From the cell containing the given text, extract its center point as (x, y) coordinate. 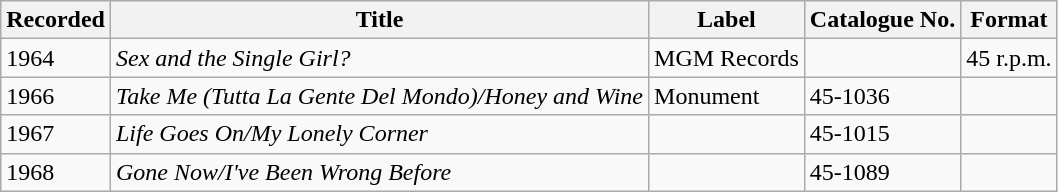
Title (379, 20)
1964 (56, 58)
45 r.p.m. (1009, 58)
45-1036 (882, 96)
1968 (56, 172)
Take Me (Tutta La Gente Del Mondo)/Honey and Wine (379, 96)
MGM Records (727, 58)
45-1089 (882, 172)
Label (727, 20)
Monument (727, 96)
45-1015 (882, 134)
Gone Now/I've Been Wrong Before (379, 172)
Recorded (56, 20)
Format (1009, 20)
1967 (56, 134)
Life Goes On/My Lonely Corner (379, 134)
Catalogue No. (882, 20)
Sex and the Single Girl? (379, 58)
1966 (56, 96)
